Search for the cell housing the specified text and yield its (x, y) center coordinate. 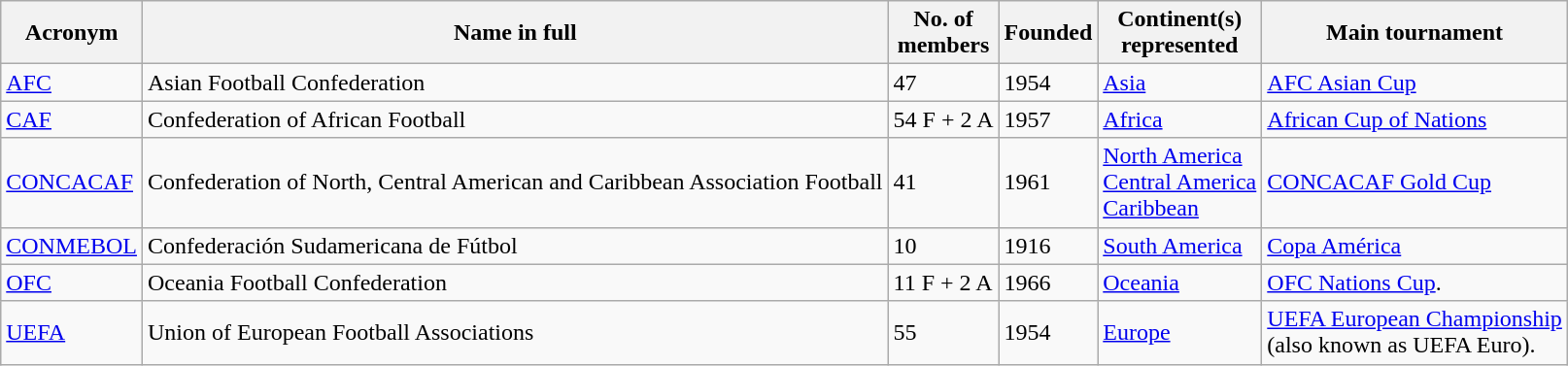
1966 (1048, 283)
OFC (72, 283)
UEFA European Championship(also known as UEFA Euro). (1415, 332)
OFC Nations Cup. (1415, 283)
UEFA (72, 332)
Asian Football Confederation (515, 83)
AFC (72, 83)
Africa (1179, 119)
54 F + 2 A (943, 119)
North AmericaCentral AmericaCaribbean (1179, 183)
Asia (1179, 83)
AFC Asian Cup (1415, 83)
Confederación Sudamericana de Fútbol (515, 246)
Europe (1179, 332)
1957 (1048, 119)
CONCACAF (72, 183)
Copa América (1415, 246)
No. ofmembers (943, 33)
African Cup of Nations (1415, 119)
South America (1179, 246)
Acronym (72, 33)
Continent(s)represented (1179, 33)
10 (943, 246)
11 F + 2 A (943, 283)
Founded (1048, 33)
41 (943, 183)
CONCACAF Gold Cup (1415, 183)
1961 (1048, 183)
Oceania (1179, 283)
55 (943, 332)
Main tournament (1415, 33)
Oceania Football Confederation (515, 283)
Confederation of African Football (515, 119)
CONMEBOL (72, 246)
47 (943, 83)
Union of European Football Associations (515, 332)
1916 (1048, 246)
Name in full (515, 33)
Confederation of North, Central American and Caribbean Association Football (515, 183)
CAF (72, 119)
